Determine the (X, Y) coordinate at the center of the cell enclosing the given text.  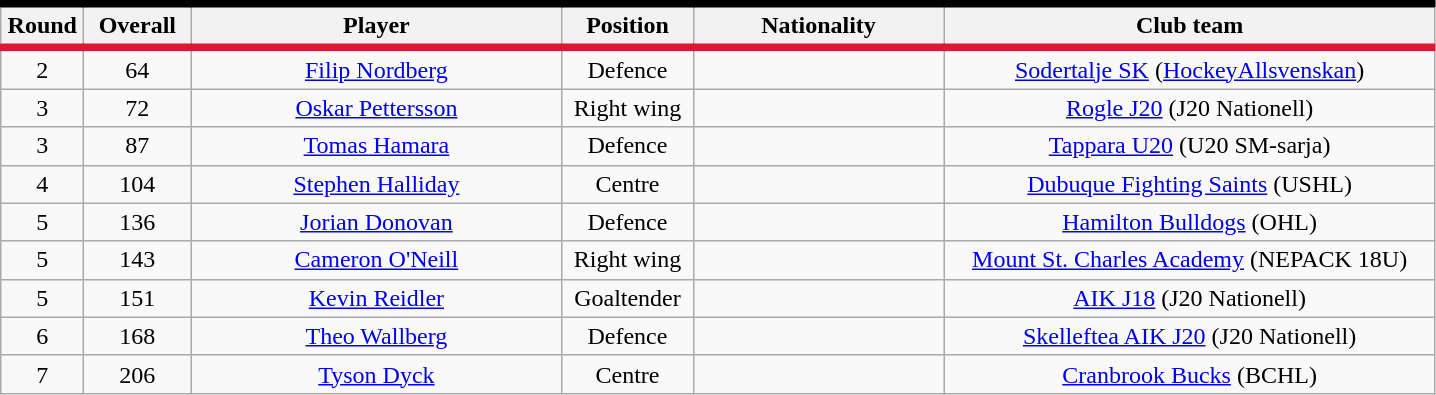
Tyson Dyck (376, 374)
Tappara U20 (U20 SM-sarja) (1190, 146)
206 (138, 374)
Hamilton Bulldogs (OHL) (1190, 222)
136 (138, 222)
Theo Wallberg (376, 336)
4 (42, 184)
Tomas Hamara (376, 146)
2 (42, 68)
Mount St. Charles Academy (NEPACK 18U) (1190, 260)
6 (42, 336)
Goaltender (628, 298)
Sodertalje SK (HockeyAllsvenskan) (1190, 68)
Overall (138, 26)
104 (138, 184)
Club team (1190, 26)
Cranbrook Bucks (BCHL) (1190, 374)
Oskar Pettersson (376, 108)
151 (138, 298)
64 (138, 68)
Filip Nordberg (376, 68)
Nationality (818, 26)
87 (138, 146)
Stephen Halliday (376, 184)
Rogle J20 (J20 Nationell) (1190, 108)
72 (138, 108)
7 (42, 374)
Round (42, 26)
Kevin Reidler (376, 298)
AIK J18 (J20 Nationell) (1190, 298)
143 (138, 260)
Position (628, 26)
Jorian Donovan (376, 222)
Cameron O'Neill (376, 260)
Player (376, 26)
168 (138, 336)
Skelleftea AIK J20 (J20 Nationell) (1190, 336)
Dubuque Fighting Saints (USHL) (1190, 184)
